Find where the given text appears and provide that cell's center as [x, y] coordinate. 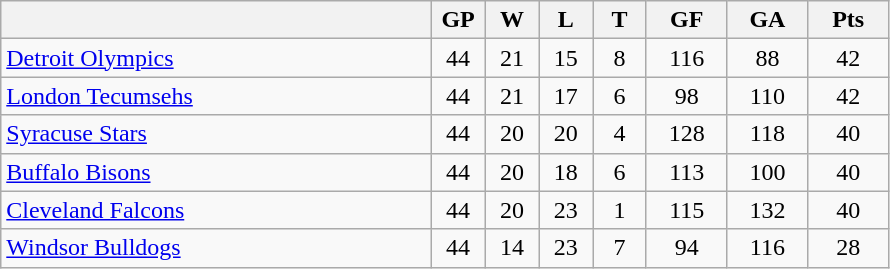
88 [768, 58]
Detroit Olympics [216, 58]
110 [768, 96]
17 [566, 96]
15 [566, 58]
28 [848, 248]
14 [512, 248]
7 [620, 248]
L [566, 20]
18 [566, 172]
100 [768, 172]
GP [458, 20]
8 [620, 58]
118 [768, 134]
W [512, 20]
98 [686, 96]
London Tecumsehs [216, 96]
1 [620, 210]
132 [768, 210]
4 [620, 134]
Cleveland Falcons [216, 210]
Buffalo Bisons [216, 172]
94 [686, 248]
113 [686, 172]
GF [686, 20]
T [620, 20]
128 [686, 134]
Syracuse Stars [216, 134]
GA [768, 20]
115 [686, 210]
Windsor Bulldogs [216, 248]
Pts [848, 20]
